Detect which cell encompasses the target text, then output its [x, y] center coordinate. 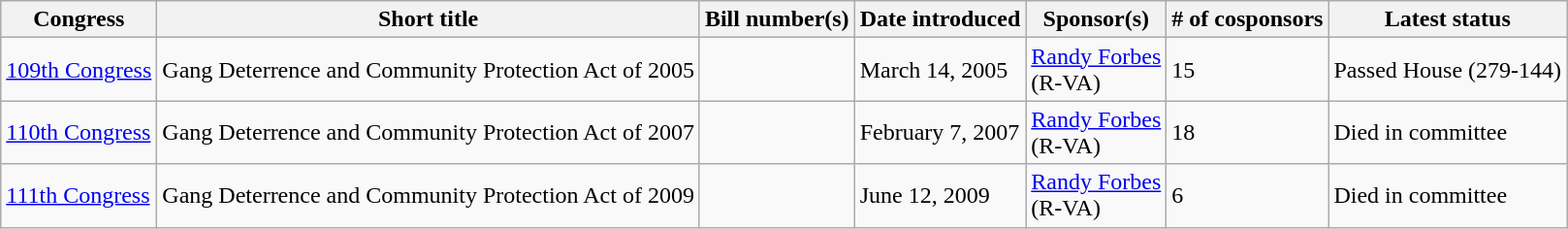
Gang Deterrence and Community Protection Act of 2009 [429, 196]
June 12, 2009 [941, 196]
Date introduced [941, 19]
# of cosponsors [1247, 19]
6 [1247, 196]
March 14, 2005 [941, 70]
Latest status [1448, 19]
15 [1247, 70]
Passed House (279-144) [1448, 70]
111th Congress [80, 196]
Sponsor(s) [1096, 19]
Gang Deterrence and Community Protection Act of 2005 [429, 70]
Bill number(s) [777, 19]
Gang Deterrence and Community Protection Act of 2007 [429, 132]
Short title [429, 19]
110th Congress [80, 132]
18 [1247, 132]
109th Congress [80, 70]
Congress [80, 19]
February 7, 2007 [941, 132]
